Provide the [X, Y] coordinate of the cell's center where the given text is located.  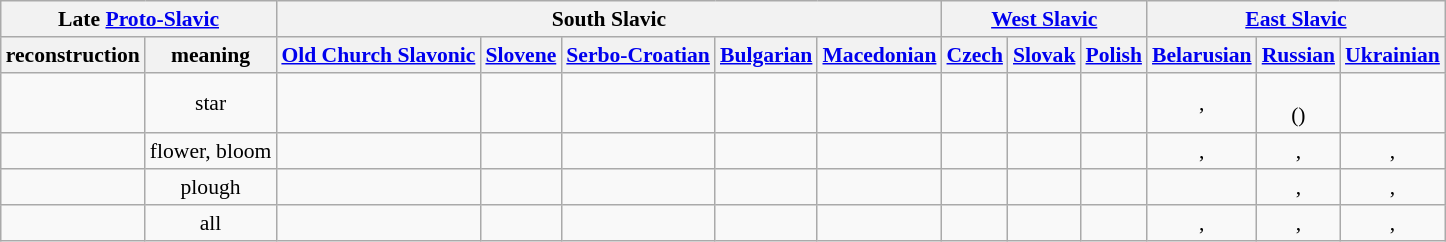
Bulgarian [766, 55]
Macedonian [879, 55]
Late Proto-Slavic [139, 19]
star [211, 102]
Slovene [520, 55]
South Slavic [608, 19]
Belarusian [1202, 55]
plough [211, 187]
Russian [1298, 55]
Serbo-Croatian [638, 55]
Polish [1114, 55]
Old Church Slavonic [378, 55]
meaning [211, 55]
flower, bloom [211, 152]
West Slavic [1044, 19]
reconstruction [73, 55]
all [211, 223]
Slovak [1044, 55]
East Slavic [1296, 19]
Czech [974, 55]
Ukrainian [1392, 55]
() [1298, 102]
